For the text-containing cell, return its midpoint in [x, y] coordinate format. 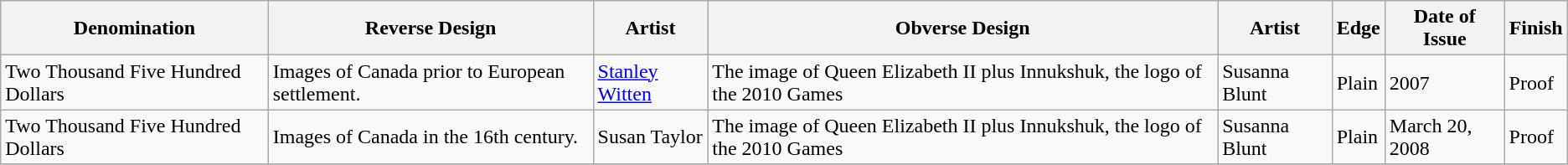
Finish [1536, 28]
Denomination [134, 28]
Images of Canada in the 16th century. [431, 137]
2007 [1444, 82]
Reverse Design [431, 28]
Date of Issue [1444, 28]
Edge [1359, 28]
Stanley Witten [650, 82]
Images of Canada prior to European settlement. [431, 82]
March 20, 2008 [1444, 137]
Obverse Design [963, 28]
Susan Taylor [650, 137]
